Return [x, y] of the center of cell containing provided text 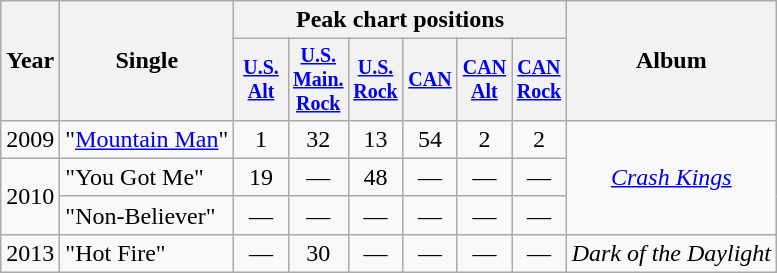
CAN [430, 80]
2013 [30, 253]
Dark of the Daylight [671, 253]
54 [430, 139]
"Mountain Man" [147, 139]
32 [318, 139]
30 [318, 253]
U.S. Main.Rock [318, 80]
"Non-Believer" [147, 215]
CANAlt [484, 80]
13 [375, 139]
"You Got Me" [147, 177]
Year [30, 61]
Single [147, 61]
Album [671, 61]
2009 [30, 139]
U.S. Rock [375, 80]
Peak chart positions [400, 20]
"Hot Fire" [147, 253]
19 [261, 177]
2010 [30, 196]
48 [375, 177]
1 [261, 139]
CANRock [539, 80]
U.S. Alt [261, 80]
Crash Kings [671, 177]
